Find where the given text appears and provide that cell's center as (X, Y) coordinate. 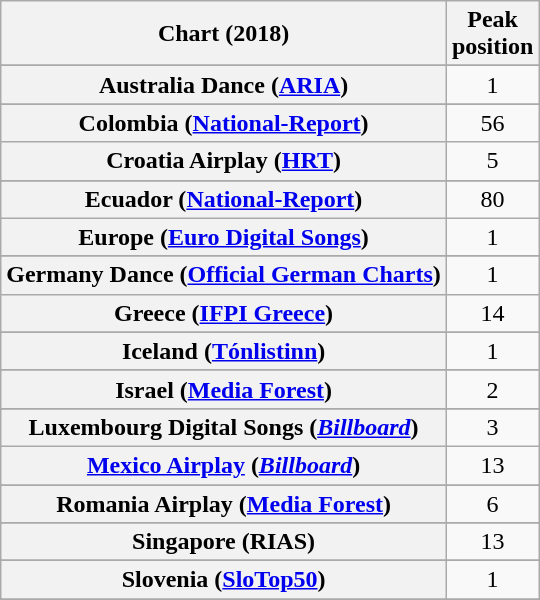
Mexico Airplay (Billboard) (224, 465)
Germany Dance (Official German Charts) (224, 275)
Australia Dance (ARIA) (224, 85)
2 (492, 389)
5 (492, 161)
Luxembourg Digital Songs (Billboard) (224, 427)
Chart (2018) (224, 34)
56 (492, 123)
Greece (IFPI Greece) (224, 313)
Croatia Airplay (HRT) (224, 161)
3 (492, 427)
14 (492, 313)
80 (492, 199)
Ecuador (National-Report) (224, 199)
Slovenia (SloTop50) (224, 580)
Singapore (RIAS) (224, 542)
Europe (Euro Digital Songs) (224, 237)
6 (492, 503)
Iceland (Tónlistinn) (224, 351)
Peakposition (492, 34)
Israel (Media Forest) (224, 389)
Colombia (National-Report) (224, 123)
Romania Airplay (Media Forest) (224, 503)
